Determine the (x, y) coordinate at the center of the cell enclosing the given text.  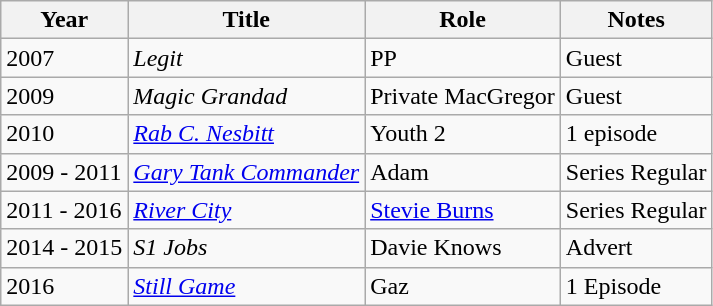
Stevie Burns (463, 210)
Advert (636, 248)
2009 - 2011 (64, 172)
1 episode (636, 134)
Year (64, 20)
Rab C. Nesbitt (246, 134)
1 Episode (636, 286)
Magic Grandad (246, 96)
2014 - 2015 (64, 248)
2016 (64, 286)
S1 Jobs (246, 248)
2010 (64, 134)
2009 (64, 96)
Gary Tank Commander (246, 172)
Adam (463, 172)
Youth 2 (463, 134)
Role (463, 20)
Notes (636, 20)
2007 (64, 58)
Still Game (246, 286)
Davie Knows (463, 248)
River City (246, 210)
Title (246, 20)
PP (463, 58)
Gaz (463, 286)
Private MacGregor (463, 96)
2011 - 2016 (64, 210)
Legit (246, 58)
